Output the [X, Y] coordinate of the center of the cell containing the given text.  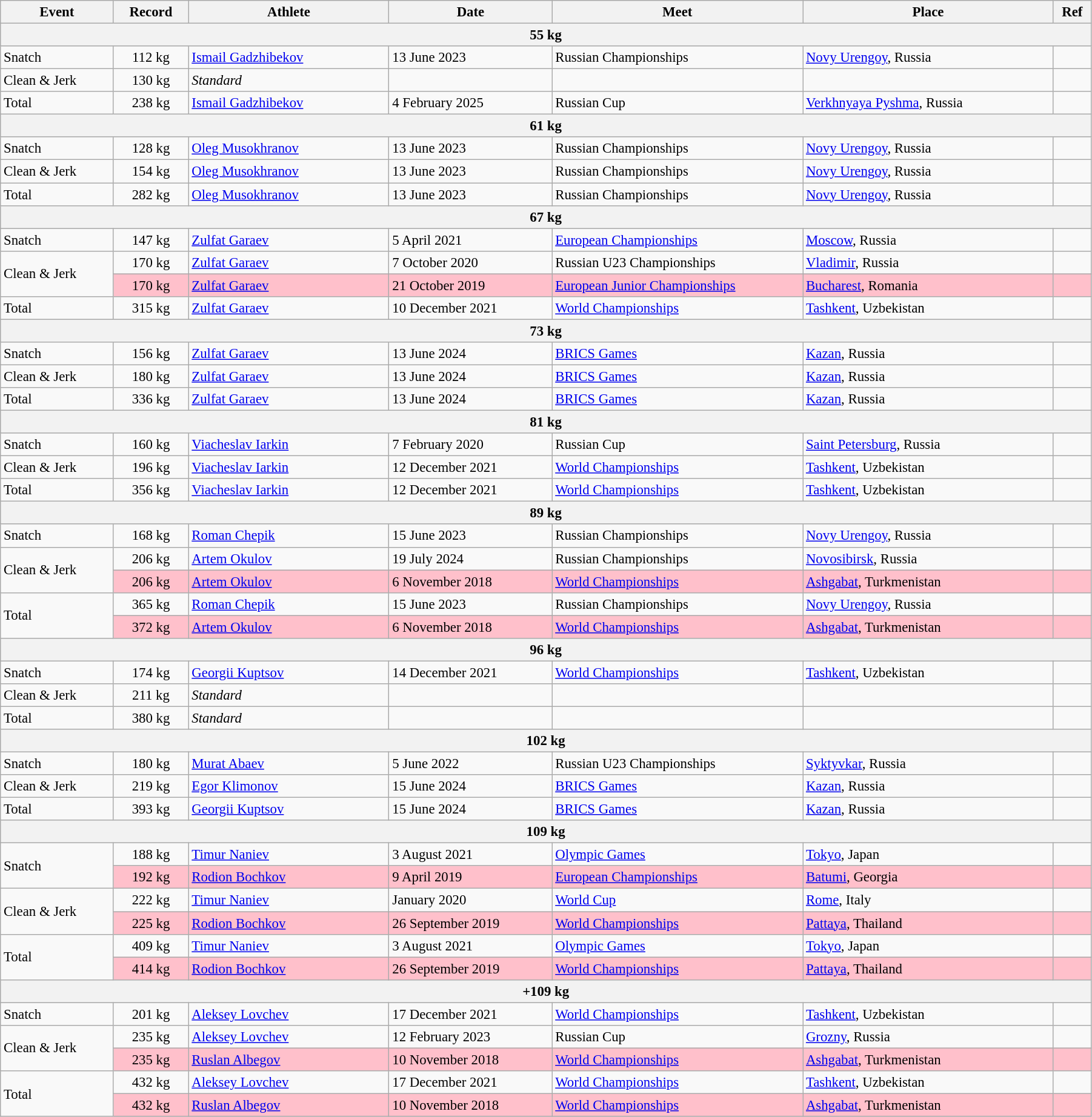
196 kg [151, 468]
Moscow, Russia [928, 240]
Saint Petersburg, Russia [928, 445]
Syktyvkar, Russia [928, 764]
336 kg [151, 399]
102 kg [546, 741]
5 April 2021 [470, 240]
112 kg [151, 58]
160 kg [151, 445]
Egor Klimonov [288, 786]
12 February 2023 [470, 1037]
Batumi, Georgia [928, 878]
192 kg [151, 878]
238 kg [151, 103]
9 April 2019 [470, 878]
Bucharest, Romania [928, 285]
Rome, Italy [928, 900]
372 kg [151, 627]
January 2020 [470, 900]
61 kg [546, 126]
315 kg [151, 308]
356 kg [151, 490]
282 kg [151, 194]
Athlete [288, 12]
154 kg [151, 171]
109 kg [546, 832]
393 kg [151, 809]
55 kg [546, 35]
19 July 2024 [470, 558]
5 June 2022 [470, 764]
7 February 2020 [470, 445]
Record [151, 12]
130 kg [151, 81]
Date [470, 12]
211 kg [151, 695]
414 kg [151, 969]
Place [928, 12]
Event [57, 12]
+109 kg [546, 991]
67 kg [546, 217]
380 kg [151, 718]
European Junior Championships [678, 285]
365 kg [151, 604]
81 kg [546, 422]
156 kg [151, 354]
Verkhnyaya Pyshma, Russia [928, 103]
10 December 2021 [470, 308]
96 kg [546, 650]
188 kg [151, 855]
4 February 2025 [470, 103]
Vladimir, Russia [928, 262]
201 kg [151, 1014]
89 kg [546, 513]
168 kg [151, 536]
Novosibirsk, Russia [928, 558]
Meet [678, 12]
21 October 2019 [470, 285]
14 December 2021 [470, 672]
219 kg [151, 786]
73 kg [546, 331]
222 kg [151, 900]
225 kg [151, 923]
174 kg [151, 672]
128 kg [151, 148]
7 October 2020 [470, 262]
409 kg [151, 946]
Ref [1072, 12]
147 kg [151, 240]
Grozny, Russia [928, 1037]
Murat Abaev [288, 764]
World Cup [678, 900]
